Provide the (x, y) coordinate of the cell's center where the given text is located.  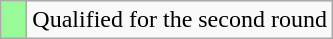
Qualified for the second round (180, 20)
